Output the [x, y] coordinate of the center of the cell containing the given text.  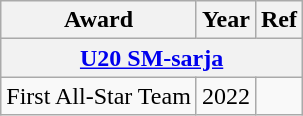
First All-Star Team [99, 96]
U20 SM-sarja [152, 58]
2022 [226, 96]
Year [226, 20]
Ref [278, 20]
Award [99, 20]
